Scan for the cell matching the given text and deliver its (X, Y) coordinate at center. 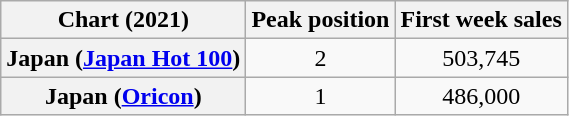
Peak position (320, 20)
486,000 (481, 96)
Japan (Oricon) (124, 96)
Chart (2021) (124, 20)
1 (320, 96)
Japan (Japan Hot 100) (124, 58)
503,745 (481, 58)
First week sales (481, 20)
2 (320, 58)
